Output the [X, Y] coordinate of the center of the cell containing the given text.  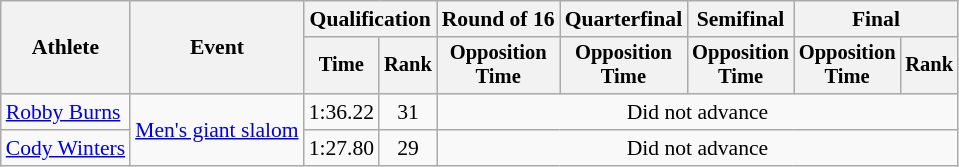
Athlete [66, 48]
Event [217, 48]
Quarterfinal [624, 19]
1:36.22 [342, 112]
Cody Winters [66, 148]
Final [876, 19]
Time [342, 66]
31 [408, 112]
29 [408, 148]
Robby Burns [66, 112]
Semifinal [740, 19]
Men's giant slalom [217, 130]
Round of 16 [498, 19]
Qualification [370, 19]
1:27.80 [342, 148]
